Pinpoint the cell where the given text exists, returning its (X, Y) midpoint coordinate. 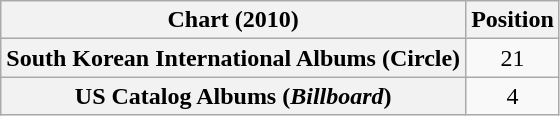
South Korean International Albums (Circle) (234, 58)
21 (513, 58)
Chart (2010) (234, 20)
4 (513, 96)
US Catalog Albums (Billboard) (234, 96)
Position (513, 20)
